Pinpoint the cell where the given text exists, returning its (x, y) midpoint coordinate. 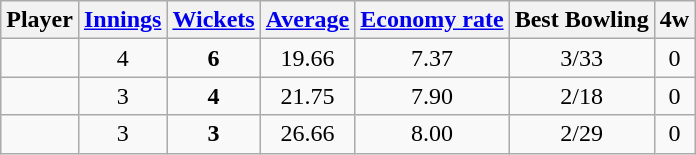
8.00 (432, 134)
Best Bowling (582, 20)
Wickets (214, 20)
19.66 (308, 58)
7.90 (432, 96)
4w (674, 20)
Economy rate (432, 20)
Player (40, 20)
2/29 (582, 134)
3/33 (582, 58)
26.66 (308, 134)
7.37 (432, 58)
Average (308, 20)
2/18 (582, 96)
6 (214, 58)
21.75 (308, 96)
Innings (122, 20)
